Extract the (X, Y) coordinate from the center of the cell holding the provided text.  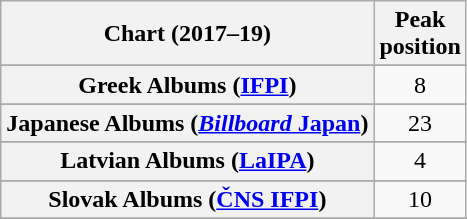
Latvian Albums (LaIPA) (188, 161)
Peakposition (420, 34)
Slovak Albums (ČNS IFPI) (188, 199)
10 (420, 199)
8 (420, 85)
23 (420, 123)
Japanese Albums (Billboard Japan) (188, 123)
Greek Albums (IFPI) (188, 85)
Chart (2017–19) (188, 34)
4 (420, 161)
